Find where the given text appears and provide that cell's center as [x, y] coordinate. 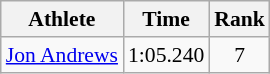
1:05.240 [166, 55]
Jon Andrews [62, 55]
7 [240, 55]
Rank [240, 19]
Time [166, 19]
Athlete [62, 19]
